Determine the (x, y) coordinate at the center of the cell enclosing the given text.  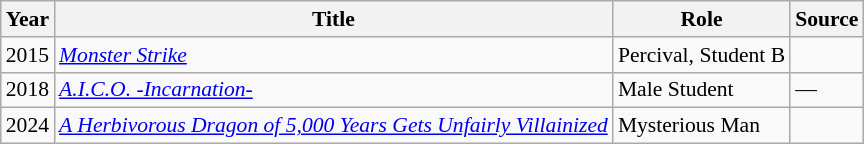
Monster Strike (334, 55)
2018 (28, 90)
Role (702, 19)
Source (826, 19)
2024 (28, 126)
2015 (28, 55)
Male Student (702, 90)
Year (28, 19)
A Herbivorous Dragon of 5,000 Years Gets Unfairly Villainized (334, 126)
Mysterious Man (702, 126)
Percival, Student B (702, 55)
A.I.C.O. -Incarnation- (334, 90)
— (826, 90)
Title (334, 19)
